Return (x, y) of the center of cell containing provided text 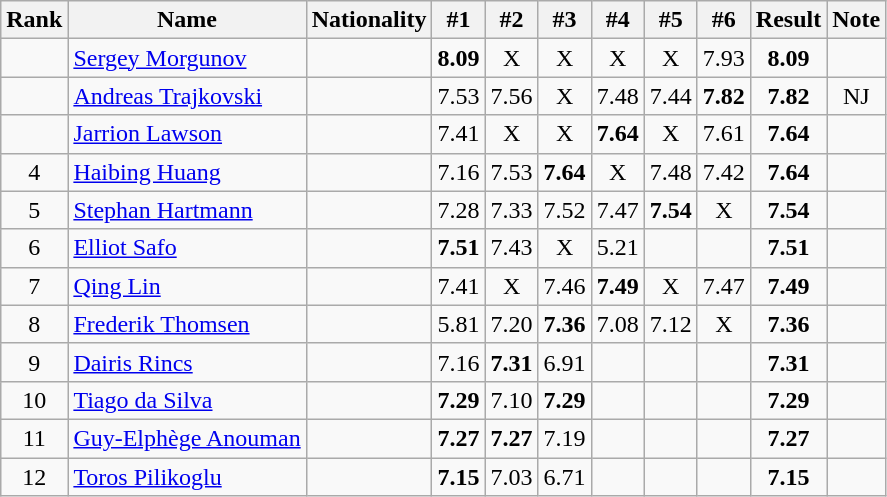
7.56 (512, 96)
7 (34, 286)
5.81 (458, 324)
Sergey Morgunov (187, 58)
Jarrion Lawson (187, 134)
Elliot Safo (187, 248)
8 (34, 324)
Stephan Hartmann (187, 210)
Qing Lin (187, 286)
7.44 (670, 96)
Tiago da Silva (187, 400)
7.19 (564, 438)
4 (34, 172)
Dairis Rincs (187, 362)
7.03 (512, 477)
5.21 (618, 248)
7.61 (724, 134)
5 (34, 210)
9 (34, 362)
7.33 (512, 210)
7.08 (618, 324)
7.52 (564, 210)
7.20 (512, 324)
10 (34, 400)
6.71 (564, 477)
Note (856, 20)
7.28 (458, 210)
6.91 (564, 362)
11 (34, 438)
Name (187, 20)
7.10 (512, 400)
NJ (856, 96)
Result (788, 20)
Guy-Elphège Anouman (187, 438)
6 (34, 248)
12 (34, 477)
#5 (670, 20)
#2 (512, 20)
7.43 (512, 248)
#3 (564, 20)
7.93 (724, 58)
7.12 (670, 324)
#1 (458, 20)
Toros Pilikoglu (187, 477)
Haibing Huang (187, 172)
7.42 (724, 172)
Nationality (369, 20)
Frederik Thomsen (187, 324)
Andreas Trajkovski (187, 96)
#4 (618, 20)
Rank (34, 20)
7.46 (564, 286)
#6 (724, 20)
